From the cell containing the given text, extract its center point as [x, y] coordinate. 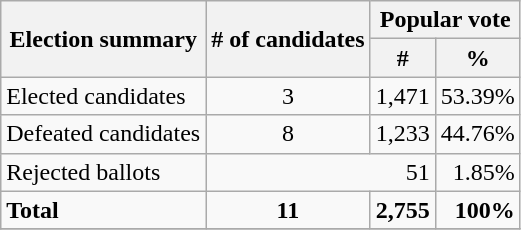
1,233 [402, 134]
1,471 [402, 96]
# of candidates [288, 39]
53.39% [478, 96]
1.85% [478, 172]
# [402, 58]
% [478, 58]
Popular vote [445, 20]
8 [288, 134]
2,755 [402, 210]
Rejected ballots [104, 172]
100% [478, 210]
44.76% [478, 134]
3 [288, 96]
51 [320, 172]
Total [104, 210]
Elected candidates [104, 96]
Defeated candidates [104, 134]
11 [288, 210]
Election summary [104, 39]
